Capture the cell that displays the provided text and extract its [x, y] central coordinate. 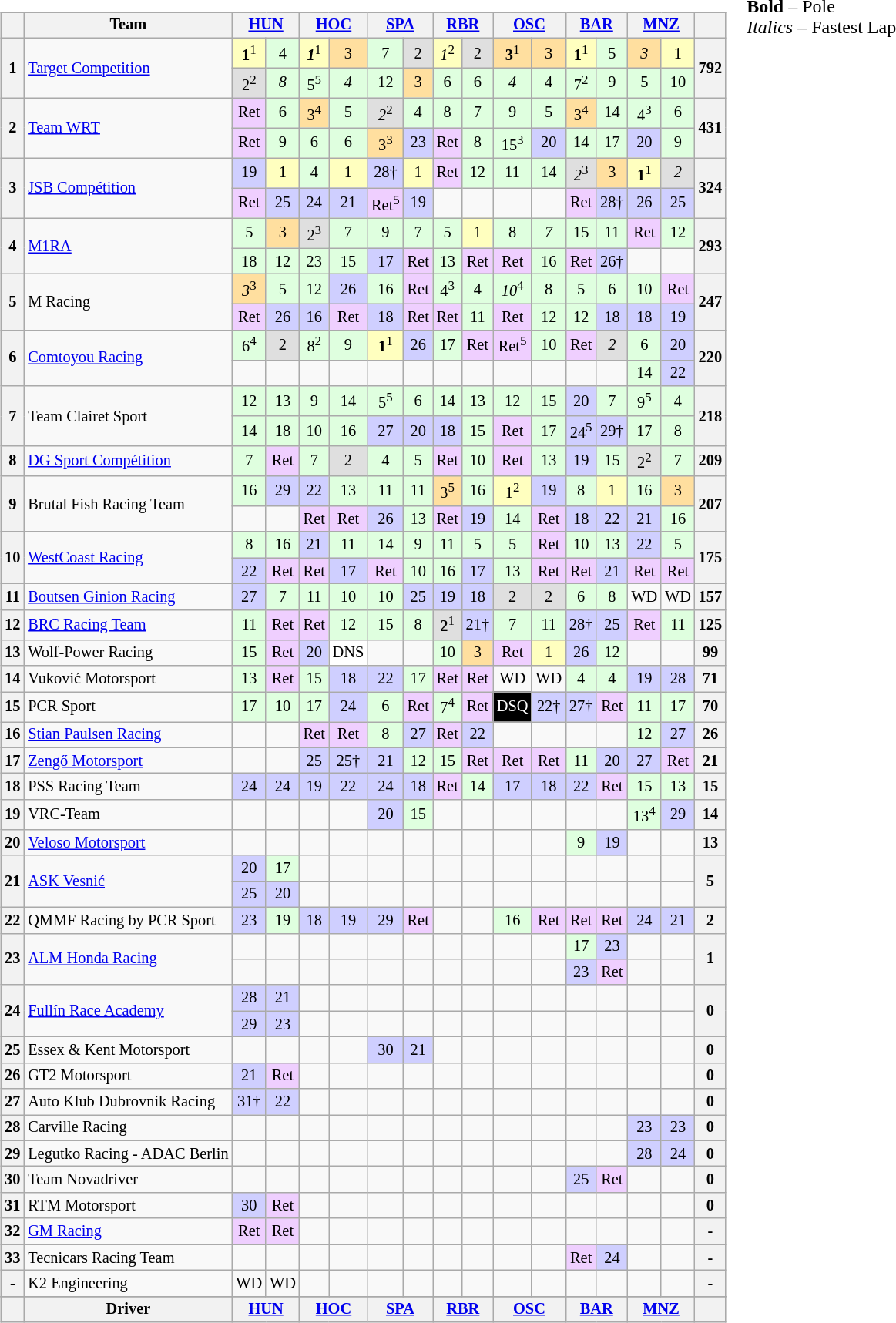
29† [612, 431]
Team Clairet Sport [128, 416]
Brutal Fish Racing Team [128, 504]
21† [478, 624]
Wolf-Power Racing [128, 653]
M1RA [128, 247]
DNS [348, 653]
WestCoast Racing [128, 558]
Team WRT [128, 128]
72 [581, 83]
82 [314, 345]
PCR Sport [128, 707]
Vuković Motorsport [128, 679]
ASK Vesnić [128, 881]
71 [710, 679]
157 [710, 597]
M Racing [128, 302]
218 [710, 416]
Fullín Race Academy [128, 1011]
Stian Paulsen Racing [128, 734]
BRC Racing Team [128, 624]
134 [645, 814]
DG Sport Compétition [128, 461]
GT2 Motorsport [128, 1076]
Auto Klub Dubrovnik Racing [128, 1102]
245 [581, 431]
Essex & Kent Motorsport [128, 1050]
324 [710, 188]
431 [710, 128]
207 [710, 504]
95 [645, 401]
Legutko Racing - ADAC Berlin [128, 1153]
Team Novadriver [128, 1180]
Target Competition [128, 68]
ALM Honda Racing [128, 959]
74 [448, 707]
RTM Motorsport [128, 1206]
153 [512, 143]
247 [710, 302]
Team [128, 25]
VRC-Team [128, 814]
26† [612, 261]
31† [249, 1102]
Veloso Motorsport [128, 842]
70 [710, 707]
293 [710, 247]
DSQ [512, 707]
35 [448, 492]
792 [710, 68]
125 [710, 624]
175 [710, 558]
64 [249, 345]
27† [581, 707]
25† [348, 761]
220 [710, 358]
Tecnicars Racing Team [128, 1258]
Driver [128, 1309]
104 [512, 290]
QMMF Racing by PCR Sport [128, 920]
Carville Racing [128, 1128]
22† [549, 707]
Zengő Motorsport [128, 761]
JSB Compétition [128, 188]
K2 Engineering [128, 1284]
Comtoyou Racing [128, 358]
GM Racing [128, 1231]
209 [710, 461]
32 [12, 1231]
Boutsen Ginion Racing [128, 597]
PSS Racing Team [128, 787]
99 [710, 653]
